Find where the given text appears and provide that cell's center as (x, y) coordinate. 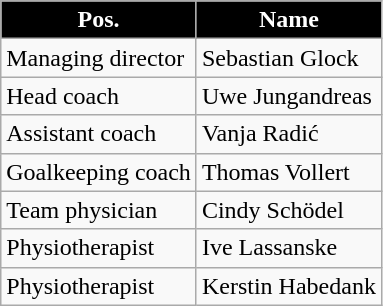
Sebastian Glock (288, 58)
Managing director (99, 58)
Ive Lassanske (288, 248)
Goalkeeping coach (99, 172)
Uwe Jungandreas (288, 96)
Team physician (99, 210)
Head coach (99, 96)
Cindy Schödel (288, 210)
Kerstin Habedank (288, 286)
Assistant coach (99, 134)
Vanja Radić (288, 134)
Pos. (99, 20)
Name (288, 20)
Thomas Vollert (288, 172)
